Return (x, y) of the center of cell containing provided text 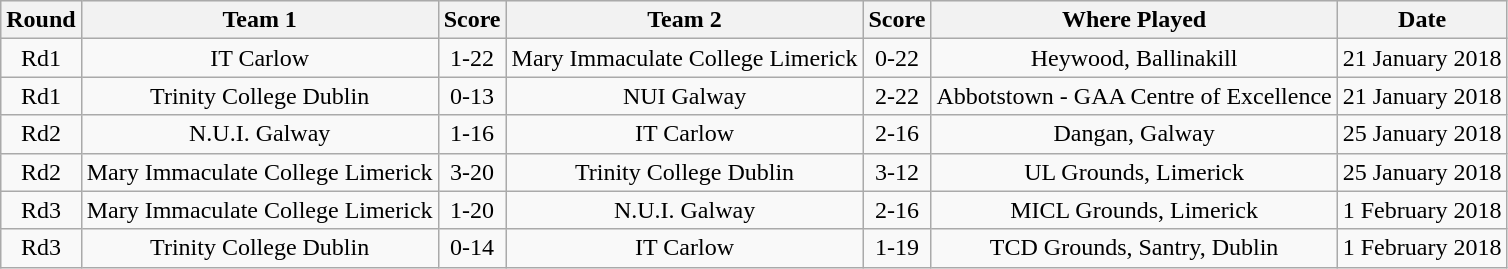
1-16 (472, 134)
MICL Grounds, Limerick (1134, 210)
0-14 (472, 248)
1-22 (472, 58)
TCD Grounds, Santry, Dublin (1134, 248)
Abbotstown - GAA Centre of Excellence (1134, 96)
Team 2 (684, 20)
1-20 (472, 210)
Team 1 (260, 20)
2-22 (897, 96)
Where Played (1134, 20)
UL Grounds, Limerick (1134, 172)
Dangan, Galway (1134, 134)
Date (1422, 20)
Round (41, 20)
3-12 (897, 172)
NUI Galway (684, 96)
0-22 (897, 58)
1-19 (897, 248)
Heywood, Ballinakill (1134, 58)
0-13 (472, 96)
3-20 (472, 172)
